Return (X, Y) of the center of cell containing provided text 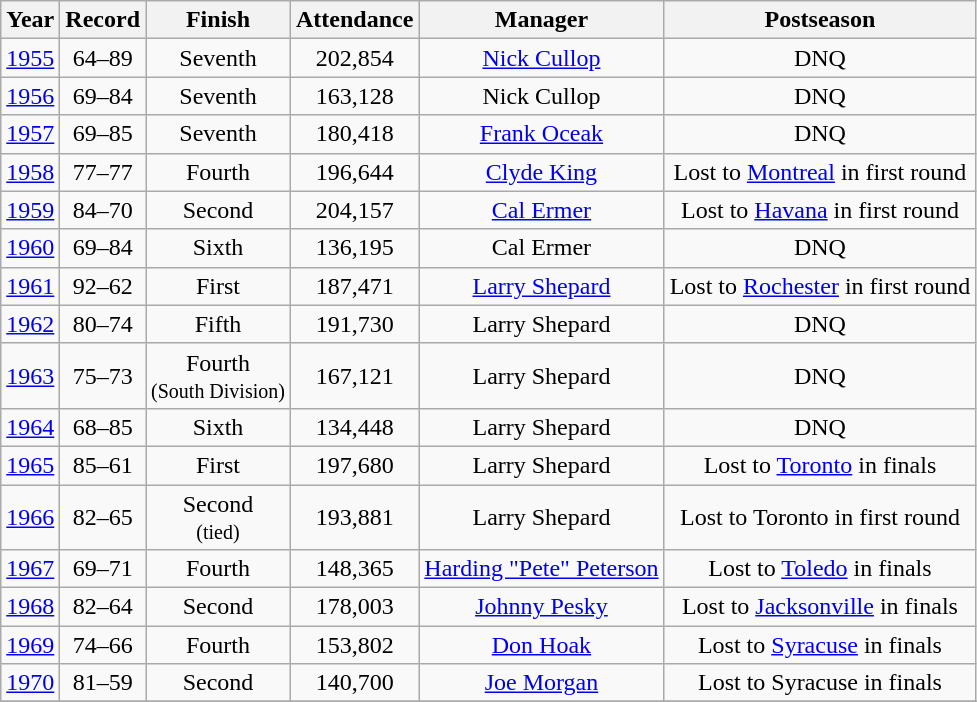
1957 (30, 134)
1958 (30, 172)
Postseason (820, 20)
191,730 (354, 324)
69–71 (103, 569)
1961 (30, 286)
163,128 (354, 96)
Lost to Montreal in first round (820, 172)
1960 (30, 248)
Harding "Pete" Peterson (542, 569)
204,157 (354, 210)
92–62 (103, 286)
136,195 (354, 248)
197,680 (354, 465)
153,802 (354, 645)
Lost to Toronto in finals (820, 465)
69–85 (103, 134)
1967 (30, 569)
Finish (218, 20)
74–66 (103, 645)
81–59 (103, 683)
Manager (542, 20)
1959 (30, 210)
Lost to Toledo in finals (820, 569)
1970 (30, 683)
Second(tied) (218, 516)
1955 (30, 58)
Lost to Rochester in first round (820, 286)
167,121 (354, 376)
1968 (30, 607)
1966 (30, 516)
202,854 (354, 58)
196,644 (354, 172)
148,365 (354, 569)
82–64 (103, 607)
Fifth (218, 324)
134,448 (354, 427)
68–85 (103, 427)
77–77 (103, 172)
Frank Oceak (542, 134)
75–73 (103, 376)
80–74 (103, 324)
Joe Morgan (542, 683)
64–89 (103, 58)
Johnny Pesky (542, 607)
1963 (30, 376)
1965 (30, 465)
85–61 (103, 465)
180,418 (354, 134)
Clyde King (542, 172)
193,881 (354, 516)
Year (30, 20)
Don Hoak (542, 645)
1962 (30, 324)
84–70 (103, 210)
82–65 (103, 516)
1964 (30, 427)
140,700 (354, 683)
Lost to Toronto in first round (820, 516)
Lost to Jacksonville in finals (820, 607)
Attendance (354, 20)
Lost to Havana in first round (820, 210)
1969 (30, 645)
Record (103, 20)
187,471 (354, 286)
178,003 (354, 607)
1956 (30, 96)
Fourth(South Division) (218, 376)
